For the text-containing cell, return its midpoint in (X, Y) coordinate format. 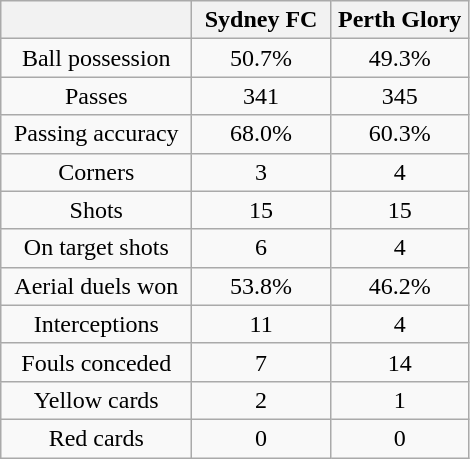
Yellow cards (96, 400)
On target shots (96, 248)
60.3% (400, 134)
Ball possession (96, 58)
49.3% (400, 58)
341 (262, 96)
53.8% (262, 286)
Interceptions (96, 324)
7 (262, 362)
Corners (96, 172)
Fouls conceded (96, 362)
50.7% (262, 58)
Aerial duels won (96, 286)
Passes (96, 96)
3 (262, 172)
14 (400, 362)
Perth Glory (400, 20)
Sydney FC (262, 20)
68.0% (262, 134)
46.2% (400, 286)
6 (262, 248)
345 (400, 96)
11 (262, 324)
Red cards (96, 438)
1 (400, 400)
Passing accuracy (96, 134)
2 (262, 400)
Shots (96, 210)
